Capture the cell that displays the provided text and extract its [x, y] central coordinate. 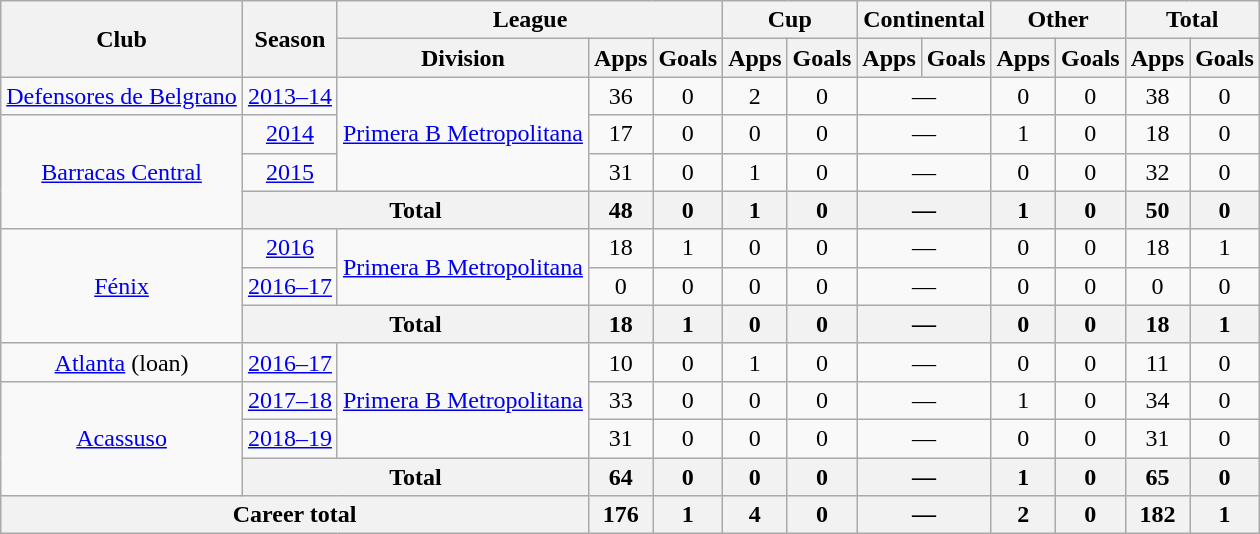
Defensores de Belgrano [122, 96]
2017–18 [290, 400]
32 [1157, 172]
176 [620, 515]
Barracas Central [122, 172]
36 [620, 96]
Club [122, 39]
10 [620, 362]
Acassuso [122, 438]
Continental [924, 20]
17 [620, 134]
2015 [290, 172]
11 [1157, 362]
2018–19 [290, 438]
182 [1157, 515]
Atlanta (loan) [122, 362]
League [530, 20]
Fénix [122, 286]
50 [1157, 210]
2013–14 [290, 96]
Cup [790, 20]
65 [1157, 477]
38 [1157, 96]
2016 [290, 248]
34 [1157, 400]
2014 [290, 134]
Division [462, 58]
Season [290, 39]
64 [620, 477]
48 [620, 210]
Other [1058, 20]
Career total [295, 515]
4 [755, 515]
33 [620, 400]
